Return the [X, Y] coordinate for the center point of the cell that contains the specified text.  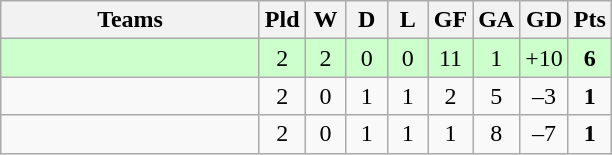
–3 [544, 96]
5 [496, 96]
+10 [544, 58]
GD [544, 20]
D [366, 20]
Teams [130, 20]
L [408, 20]
GA [496, 20]
6 [590, 58]
11 [450, 58]
Pld [282, 20]
GF [450, 20]
Pts [590, 20]
W [326, 20]
–7 [544, 134]
8 [496, 134]
